Provide the (x, y) coordinate of the cell's center where the given text is located.  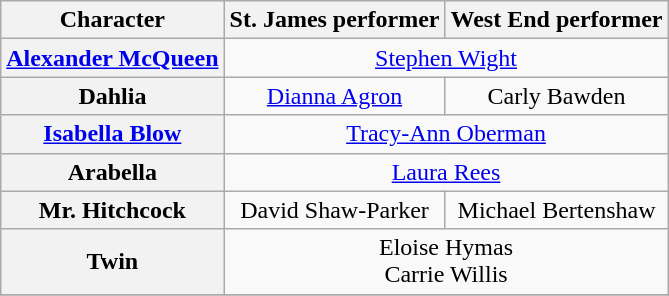
Character (112, 20)
Dianna Agron (334, 96)
David Shaw-Parker (334, 210)
St. James performer (334, 20)
Isabella Blow (112, 134)
Stephen Wight (446, 58)
Mr. Hitchcock (112, 210)
West End performer (556, 20)
Arabella (112, 172)
Twin (112, 262)
Dahlia (112, 96)
Laura Rees (446, 172)
Carly Bawden (556, 96)
Alexander McQueen (112, 58)
Eloise HymasCarrie Willis (446, 262)
Tracy-Ann Oberman (446, 134)
Michael Bertenshaw (556, 210)
